Return the [x, y] coordinate for the center point of the cell that contains the specified text.  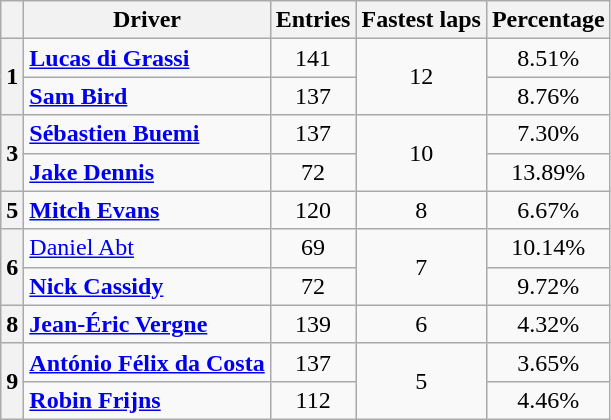
120 [313, 210]
Percentage [548, 20]
Robin Frijns [147, 400]
10 [421, 153]
6.67% [548, 210]
3.65% [548, 362]
141 [313, 58]
Sébastien Buemi [147, 134]
8.51% [548, 58]
139 [313, 324]
12 [421, 77]
Jake Dennis [147, 172]
4.32% [548, 324]
7 [421, 267]
Lucas di Grassi [147, 58]
Entries [313, 20]
1 [12, 77]
13.89% [548, 172]
Daniel Abt [147, 248]
9.72% [548, 286]
112 [313, 400]
Sam Bird [147, 96]
8.76% [548, 96]
António Félix da Costa [147, 362]
Mitch Evans [147, 210]
69 [313, 248]
10.14% [548, 248]
9 [12, 381]
3 [12, 153]
4.46% [548, 400]
Driver [147, 20]
7.30% [548, 134]
Fastest laps [421, 20]
Jean-Éric Vergne [147, 324]
Nick Cassidy [147, 286]
